Detect which cell encompasses the target text, then output its (x, y) center coordinate. 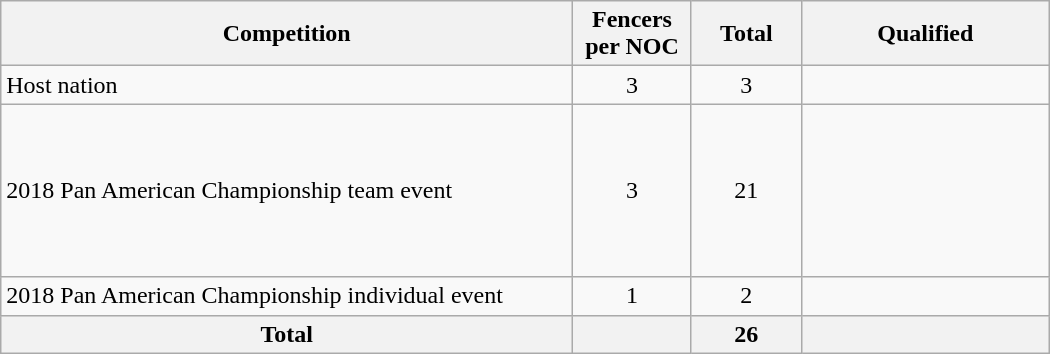
Competition (287, 34)
26 (746, 334)
Fencers per NOC (632, 34)
21 (746, 190)
2 (746, 296)
Host nation (287, 85)
Qualified (925, 34)
1 (632, 296)
2018 Pan American Championship individual event (287, 296)
2018 Pan American Championship team event (287, 190)
